Provide the (X, Y) coordinate of the cell's center where the given text is located.  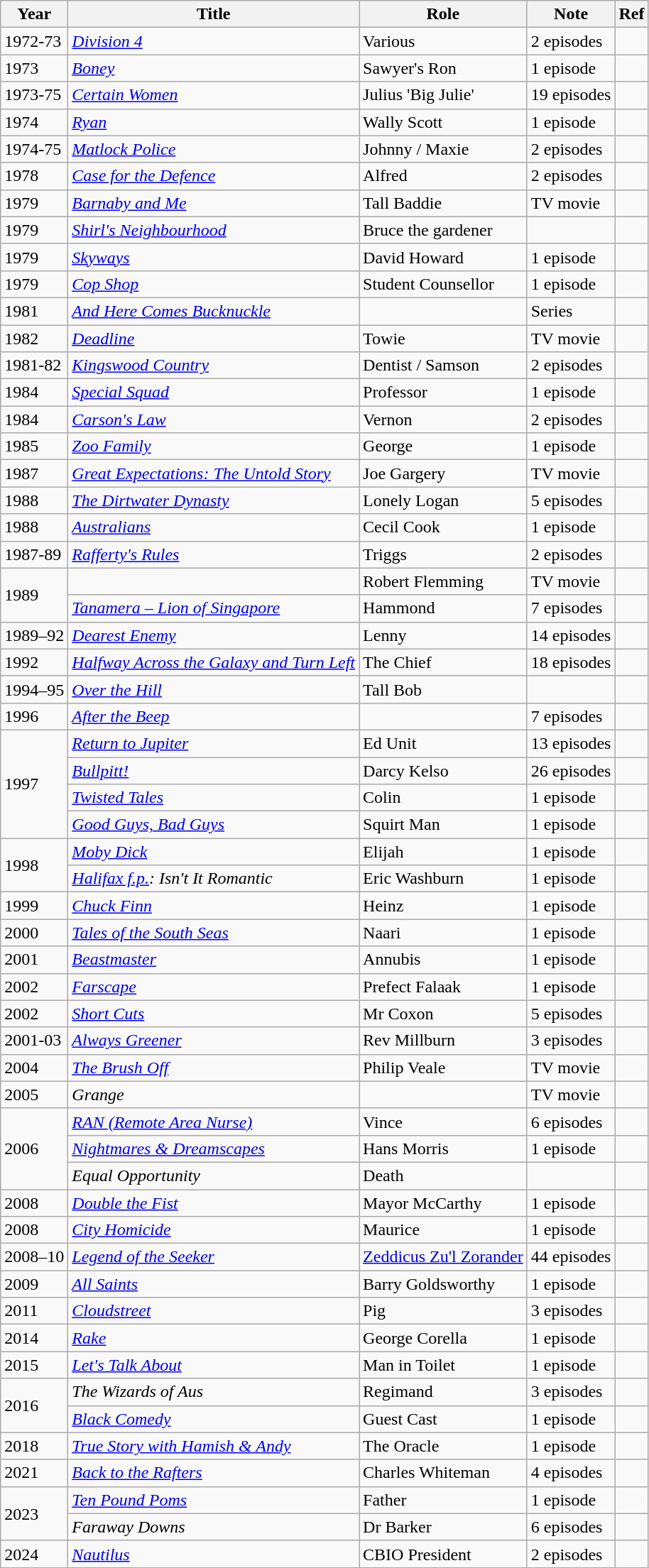
Joe Gargery (443, 473)
Special Squad (214, 393)
After the Beep (214, 716)
2021 (34, 1473)
True Story with Hamish & Andy (214, 1446)
Zeddicus Zu'l Zorander (443, 1257)
Professor (443, 393)
Halfway Across the Galaxy and Turn Left (214, 662)
Lonely Logan (443, 500)
Double the Fist (214, 1203)
Julius 'Big Julie' (443, 95)
Triggs (443, 554)
CBIO President (443, 1554)
Philip Veale (443, 1068)
Tall Bob (443, 689)
All Saints (214, 1284)
Hans Morris (443, 1148)
1974 (34, 122)
Series (571, 311)
Faraway Downs (214, 1527)
2006 (34, 1148)
Title (214, 14)
Cloudstreet (214, 1311)
Always Greener (214, 1041)
1989–92 (34, 635)
Halifax f.p.: Isn't It Romantic (214, 879)
Deadline (214, 339)
Certain Women (214, 95)
Case for the Defence (214, 176)
Squirt Man (443, 825)
Black Comedy (214, 1419)
Various (443, 41)
Death (443, 1175)
1999 (34, 906)
1996 (34, 716)
Role (443, 14)
Sawyer's Ron (443, 68)
2001-03 (34, 1041)
Towie (443, 339)
Grange (214, 1095)
Maurice (443, 1230)
44 episodes (571, 1257)
1982 (34, 339)
Vernon (443, 420)
Dearest Enemy (214, 635)
1972-73 (34, 41)
26 episodes (571, 770)
Rev Millburn (443, 1041)
2001 (34, 960)
Kingswood Country (214, 366)
2016 (34, 1405)
Twisted Tales (214, 798)
1978 (34, 176)
1987-89 (34, 554)
Heinz (443, 906)
19 episodes (571, 95)
Tanamera – Lion of Singapore (214, 608)
Farscape (214, 987)
1994–95 (34, 689)
Back to the Rafters (214, 1473)
City Homicide (214, 1230)
Guest Cast (443, 1419)
RAN (Remote Area Nurse) (214, 1122)
Note (571, 14)
Boney (214, 68)
Eric Washburn (443, 879)
Wally Scott (443, 122)
The Dirtwater Dynasty (214, 500)
1981 (34, 311)
2009 (34, 1284)
Mr Coxon (443, 1014)
1974-75 (34, 149)
Barry Goldsworthy (443, 1284)
Annubis (443, 960)
2023 (34, 1513)
Prefect Falaak (443, 987)
1987 (34, 473)
2000 (34, 933)
Ref (632, 14)
Year (34, 14)
2008–10 (34, 1257)
Charles Whiteman (443, 1473)
Dr Barker (443, 1527)
Cop Shop (214, 284)
Tales of the South Seas (214, 933)
The Oracle (443, 1446)
The Brush Off (214, 1068)
Hammond (443, 608)
Let's Talk About (214, 1365)
Father (443, 1500)
Student Counsellor (443, 284)
Elijah (443, 852)
Rake (214, 1338)
2004 (34, 1068)
Barnaby and Me (214, 203)
Beastmaster (214, 960)
Ed Unit (443, 743)
Nightmares & Dreamscapes (214, 1148)
2014 (34, 1338)
Nautilus (214, 1554)
2024 (34, 1554)
Equal Opportunity (214, 1175)
George (443, 446)
And Here Comes Bucknuckle (214, 311)
Bullpitt! (214, 770)
13 episodes (571, 743)
14 episodes (571, 635)
Good Guys, Bad Guys (214, 825)
Regimand (443, 1392)
1981-82 (34, 366)
Naari (443, 933)
1989 (34, 595)
2018 (34, 1446)
Division 4 (214, 41)
Dentist / Samson (443, 366)
George Corella (443, 1338)
Great Expectations: The Untold Story (214, 473)
18 episodes (571, 662)
Johnny / Maxie (443, 149)
Australians (214, 527)
Mayor McCarthy (443, 1203)
1998 (34, 865)
Moby Dick (214, 852)
Man in Toilet (443, 1365)
2011 (34, 1311)
Carson's Law (214, 420)
Ten Pound Poms (214, 1500)
Lenny (443, 635)
Alfred (443, 176)
1973 (34, 68)
Matlock Police (214, 149)
Shirl's Neighbourhood (214, 230)
Ryan (214, 122)
Vince (443, 1122)
Cecil Cook (443, 527)
David Howard (443, 257)
Zoo Family (214, 446)
2015 (34, 1365)
Rafferty's Rules (214, 554)
1992 (34, 662)
Legend of the Seeker (214, 1257)
Colin (443, 798)
Short Cuts (214, 1014)
1973-75 (34, 95)
Return to Jupiter (214, 743)
The Wizards of Aus (214, 1392)
2005 (34, 1095)
4 episodes (571, 1473)
Tall Baddie (443, 203)
Pig (443, 1311)
Over the Hill (214, 689)
Darcy Kelso (443, 770)
Robert Flemming (443, 581)
Chuck Finn (214, 906)
Bruce the gardener (443, 230)
1985 (34, 446)
Skyways (214, 257)
The Chief (443, 662)
1997 (34, 784)
